Search for the cell housing the specified text and yield its (X, Y) center coordinate. 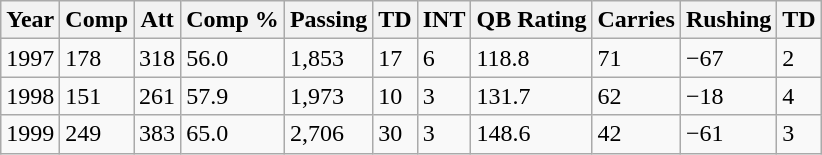
56.0 (233, 58)
17 (395, 58)
Passing (328, 20)
131.7 (532, 96)
Rushing (728, 20)
318 (158, 58)
249 (97, 134)
Comp % (233, 20)
2,706 (328, 134)
1997 (30, 58)
71 (636, 58)
118.8 (532, 58)
−18 (728, 96)
2 (799, 58)
10 (395, 96)
1998 (30, 96)
65.0 (233, 134)
QB Rating (532, 20)
178 (97, 58)
6 (444, 58)
1999 (30, 134)
Comp (97, 20)
261 (158, 96)
Att (158, 20)
−61 (728, 134)
Carries (636, 20)
383 (158, 134)
−67 (728, 58)
57.9 (233, 96)
148.6 (532, 134)
1,973 (328, 96)
4 (799, 96)
42 (636, 134)
Year (30, 20)
1,853 (328, 58)
30 (395, 134)
151 (97, 96)
INT (444, 20)
62 (636, 96)
